Find where the given text appears and provide that cell's center as (x, y) coordinate. 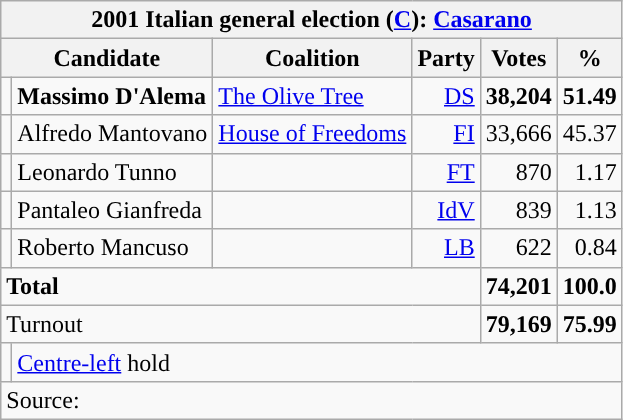
DS (446, 96)
74,201 (518, 286)
38,204 (518, 96)
Party (446, 58)
1.13 (590, 210)
45.37 (590, 134)
51.49 (590, 96)
Total (240, 286)
1.17 (590, 172)
The Olive Tree (312, 96)
FI (446, 134)
Source: (312, 400)
100.0 (590, 286)
FT (446, 172)
IdV (446, 210)
Leonardo Tunno (112, 172)
75.99 (590, 324)
Votes (518, 58)
LB (446, 248)
79,169 (518, 324)
33,666 (518, 134)
Massimo D'Alema (112, 96)
Turnout (240, 324)
Alfredo Mantovano (112, 134)
House of Freedoms (312, 134)
Pantaleo Gianfreda (112, 210)
870 (518, 172)
0.84 (590, 248)
2001 Italian general election (C): Casarano (312, 20)
% (590, 58)
622 (518, 248)
839 (518, 210)
Centre-left hold (318, 362)
Roberto Mancuso (112, 248)
Coalition (312, 58)
Candidate (107, 58)
